Pinpoint the cell where the given text exists, returning its [X, Y] midpoint coordinate. 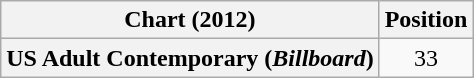
US Adult Contemporary (Billboard) [190, 58]
33 [426, 58]
Chart (2012) [190, 20]
Position [426, 20]
